Provide the [X, Y] coordinate of the cell's center where the given text is located.  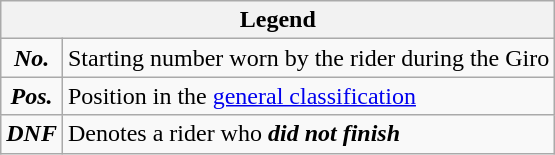
Starting number worn by the rider during the Giro [308, 58]
Denotes a rider who did not finish [308, 134]
Pos. [32, 96]
No. [32, 58]
Legend [278, 20]
Position in the general classification [308, 96]
DNF [32, 134]
